Scan for the cell matching the given text and deliver its [X, Y] coordinate at center. 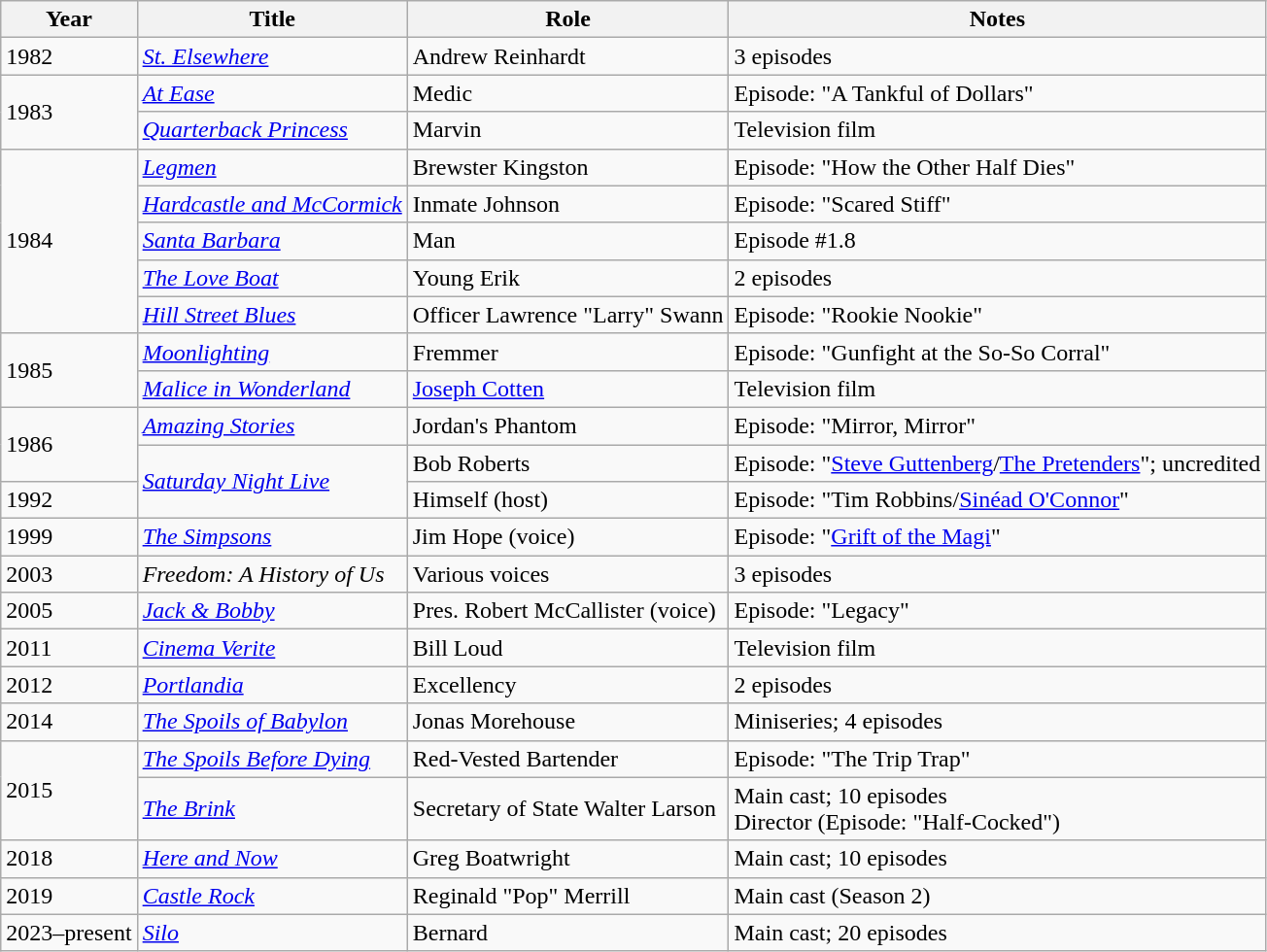
1986 [69, 444]
Medic [567, 93]
The Brink [272, 808]
Miniseries; 4 episodes [997, 722]
2014 [69, 722]
Young Erik [567, 278]
Castle Rock [272, 896]
Silo [272, 933]
2011 [69, 648]
Freedom: A History of Us [272, 574]
Jack & Bobby [272, 611]
2003 [69, 574]
Episode: "Scared Stiff" [997, 204]
Marvin [567, 130]
2023–present [69, 933]
Man [567, 241]
1999 [69, 537]
Andrew Reinhardt [567, 56]
Various voices [567, 574]
Notes [997, 19]
Red-Vested Bartender [567, 759]
2015 [69, 791]
Pres. Robert McCallister (voice) [567, 611]
Joseph Cotten [567, 389]
2005 [69, 611]
Himself (host) [567, 500]
Episode: "How the Other Half Dies" [997, 167]
Excellency [567, 685]
2018 [69, 859]
The Spoils of Babylon [272, 722]
Episode: "Gunfight at the So-So Corral" [997, 352]
Jonas Morehouse [567, 722]
Portlandia [272, 685]
Main cast (Season 2) [997, 896]
Cinema Verite [272, 648]
Bob Roberts [567, 463]
Jim Hope (voice) [567, 537]
1985 [69, 370]
Role [567, 19]
Episode: "Grift of the Magi" [997, 537]
Officer Lawrence "Larry" Swann [567, 315]
Saturday Night Live [272, 482]
1984 [69, 241]
2019 [69, 896]
The Love Boat [272, 278]
Main cast; 10 episodes [997, 859]
Brewster Kingston [567, 167]
1982 [69, 56]
Malice in Wonderland [272, 389]
Episode: "Legacy" [997, 611]
Bill Loud [567, 648]
Main cast; 20 episodes [997, 933]
Jordan's Phantom [567, 425]
At Ease [272, 93]
Year [69, 19]
Episode: "Steve Guttenberg/The Pretenders"; uncredited [997, 463]
Episode: "Tim Robbins/Sinéad O'Connor" [997, 500]
Moonlighting [272, 352]
Reginald "Pop" Merrill [567, 896]
Legmen [272, 167]
Main cast; 10 episodesDirector (Episode: "Half-Cocked") [997, 808]
Amazing Stories [272, 425]
The Spoils Before Dying [272, 759]
Fremmer [567, 352]
Bernard [567, 933]
The Simpsons [272, 537]
Inmate Johnson [567, 204]
1992 [69, 500]
Greg Boatwright [567, 859]
2012 [69, 685]
Title [272, 19]
Episode: "A Tankful of Dollars" [997, 93]
1983 [69, 112]
Santa Barbara [272, 241]
Episode: "Mirror, Mirror" [997, 425]
Quarterback Princess [272, 130]
Here and Now [272, 859]
Hill Street Blues [272, 315]
Episode: "Rookie Nookie" [997, 315]
Episode #1.8 [997, 241]
St. Elsewhere [272, 56]
Secretary of State Walter Larson [567, 808]
Hardcastle and McCormick [272, 204]
Episode: "The Trip Trap" [997, 759]
